Return the [X, Y] coordinate for the center point of the cell that contains the specified text.  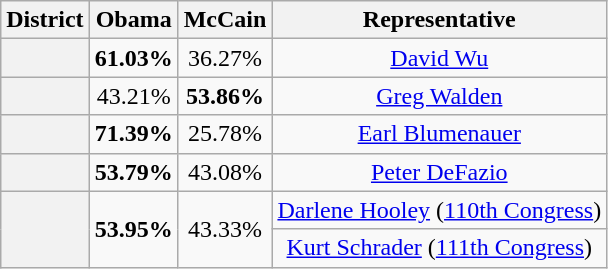
61.03% [134, 58]
36.27% [225, 58]
Representative [440, 20]
53.95% [134, 229]
71.39% [134, 134]
Greg Walden [440, 96]
53.86% [225, 96]
McCain [225, 20]
Peter DeFazio [440, 172]
25.78% [225, 134]
43.08% [225, 172]
Kurt Schrader (111th Congress) [440, 248]
Earl Blumenauer [440, 134]
43.33% [225, 229]
Darlene Hooley (110th Congress) [440, 210]
53.79% [134, 172]
43.21% [134, 96]
David Wu [440, 58]
District [45, 20]
Obama [134, 20]
